Return the (x, y) coordinate for the center point of the cell that contains the specified text.  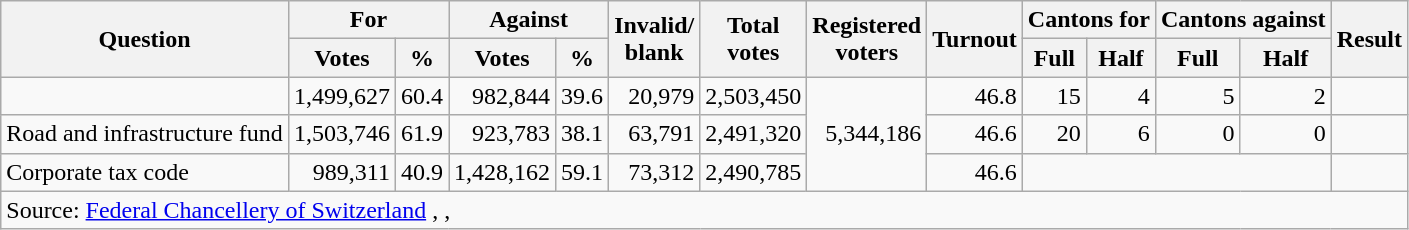
Question (145, 39)
40.9 (422, 172)
39.6 (582, 96)
1,428,162 (502, 172)
2,491,320 (754, 134)
2,490,785 (754, 172)
46.8 (975, 96)
5 (1198, 96)
59.1 (582, 172)
2 (1286, 96)
61.9 (422, 134)
63,791 (654, 134)
For (368, 20)
Registeredvoters (867, 39)
15 (1054, 96)
Cantons against (1243, 20)
Turnout (975, 39)
2,503,450 (754, 96)
Corporate tax code (145, 172)
982,844 (502, 96)
923,783 (502, 134)
20 (1054, 134)
Invalid/blank (654, 39)
20,979 (654, 96)
Cantons for (1088, 20)
Road and infrastructure fund (145, 134)
60.4 (422, 96)
1,503,746 (342, 134)
38.1 (582, 134)
1,499,627 (342, 96)
73,312 (654, 172)
Against (529, 20)
5,344,186 (867, 134)
989,311 (342, 172)
6 (1120, 134)
Source: Federal Chancellery of Switzerland , , (704, 210)
Totalvotes (754, 39)
Result (1369, 39)
4 (1120, 96)
